Output the (X, Y) coordinate of the center of the cell containing the given text.  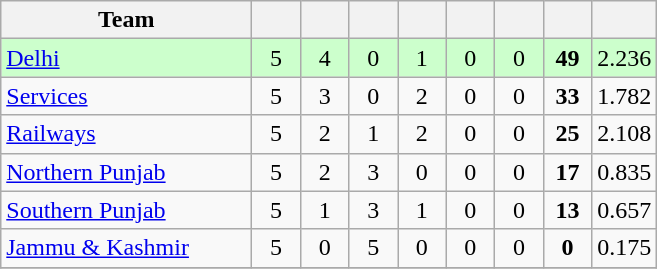
4 (324, 58)
1.782 (624, 96)
0.175 (624, 248)
Services (126, 96)
33 (568, 96)
0.835 (624, 172)
0.657 (624, 210)
49 (568, 58)
2.108 (624, 134)
25 (568, 134)
Northern Punjab (126, 172)
2.236 (624, 58)
Delhi (126, 58)
Team (126, 20)
Southern Punjab (126, 210)
17 (568, 172)
Railways (126, 134)
13 (568, 210)
Jammu & Kashmir (126, 248)
